Determine the [x, y] coordinate at the center of the cell enclosing the given text.  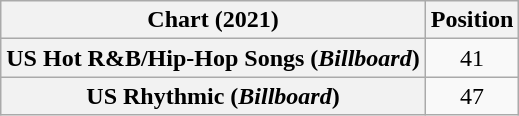
47 [472, 96]
Chart (2021) [213, 20]
US Rhythmic (Billboard) [213, 96]
41 [472, 58]
Position [472, 20]
US Hot R&B/Hip-Hop Songs (Billboard) [213, 58]
